For the text-containing cell, return its midpoint in [X, Y] coordinate format. 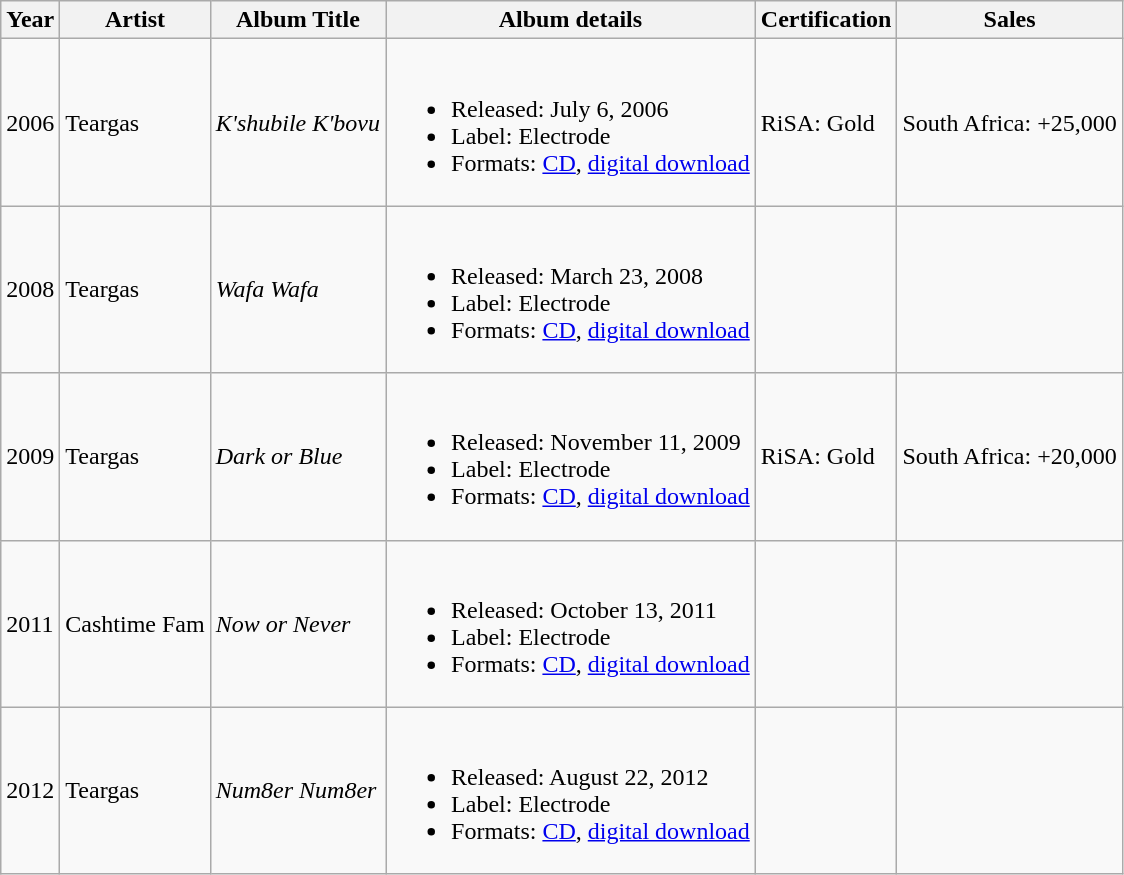
South Africa: +20,000 [1010, 456]
Album Title [298, 20]
2009 [30, 456]
Released: July 6, 2006Label: ElectrodeFormats: CD, digital download [571, 122]
K'shubile K'bovu [298, 122]
2008 [30, 290]
Released: October 13, 2011Label: ElectrodeFormats: CD, digital download [571, 624]
2012 [30, 790]
South Africa: +25,000 [1010, 122]
Certification [826, 20]
2006 [30, 122]
Dark or Blue [298, 456]
Num8er Num8er [298, 790]
Artist [135, 20]
Released: November 11, 2009Label: ElectrodeFormats: CD, digital download [571, 456]
Year [30, 20]
Sales [1010, 20]
Now or Never [298, 624]
Wafa Wafa [298, 290]
Cashtime Fam [135, 624]
Album details [571, 20]
2011 [30, 624]
Released: August 22, 2012Label: ElectrodeFormats: CD, digital download [571, 790]
Released: March 23, 2008Label: ElectrodeFormats: CD, digital download [571, 290]
